Capture the cell that displays the provided text and extract its (X, Y) central coordinate. 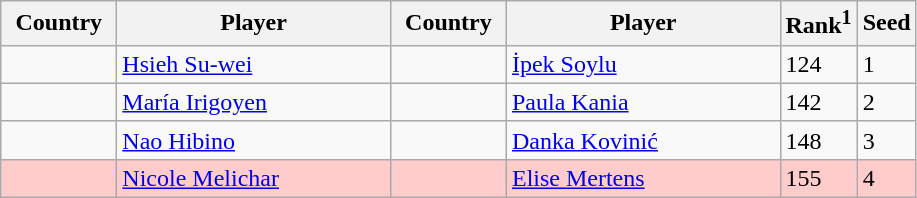
2 (886, 102)
124 (818, 64)
Seed (886, 24)
4 (886, 178)
1 (886, 64)
Rank1 (818, 24)
142 (818, 102)
Nicole Melichar (254, 178)
María Irigoyen (254, 102)
155 (818, 178)
Hsieh Su-wei (254, 64)
Paula Kania (643, 102)
Nao Hibino (254, 140)
Elise Mertens (643, 178)
Danka Kovinić (643, 140)
İpek Soylu (643, 64)
148 (818, 140)
3 (886, 140)
